Pinpoint the cell where the given text exists, returning its (X, Y) midpoint coordinate. 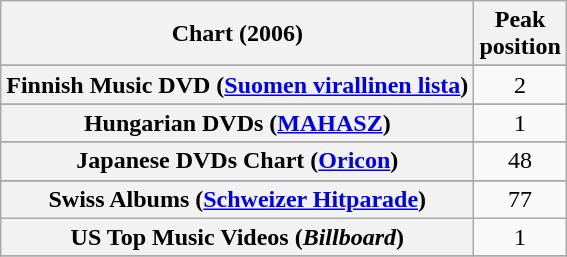
2 (520, 85)
77 (520, 199)
Peakposition (520, 34)
Swiss Albums (Schweizer Hitparade) (238, 199)
Japanese DVDs Chart (Oricon) (238, 161)
US Top Music Videos (Billboard) (238, 237)
Hungarian DVDs (MAHASZ) (238, 123)
Finnish Music DVD (Suomen virallinen lista) (238, 85)
Chart (2006) (238, 34)
48 (520, 161)
